Scan for the cell matching the given text and deliver its (X, Y) coordinate at center. 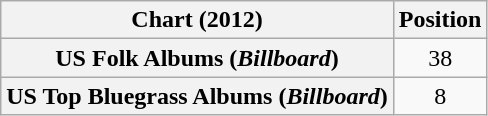
8 (440, 96)
US Folk Albums (Billboard) (198, 58)
38 (440, 58)
Position (440, 20)
Chart (2012) (198, 20)
US Top Bluegrass Albums (Billboard) (198, 96)
